From the cell containing the given text, extract its center point as (x, y) coordinate. 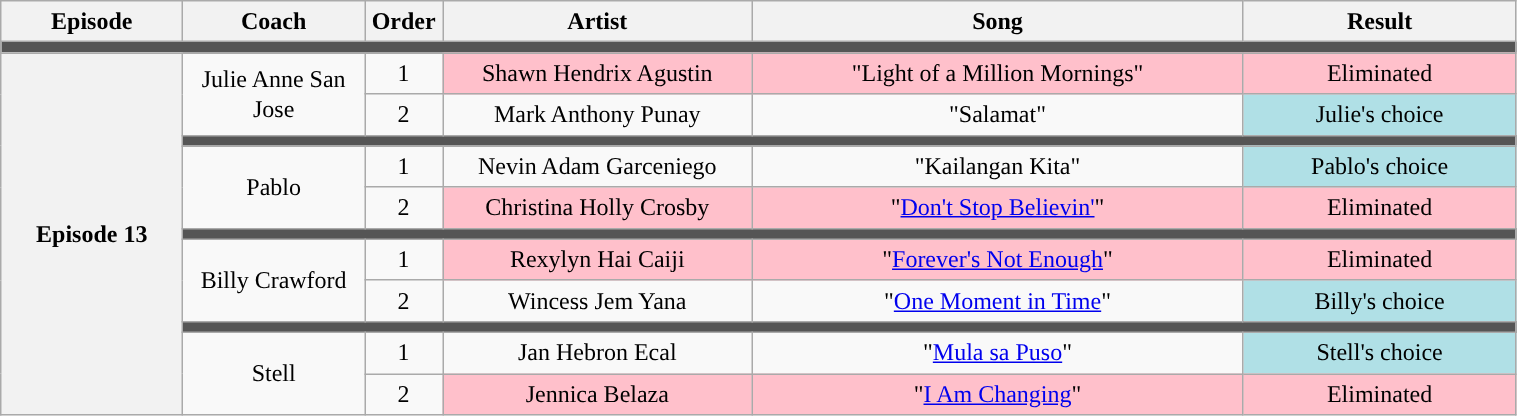
"Kailangan Kita" (998, 166)
Stell's choice (1380, 352)
Nevin Adam Garceniego (598, 166)
Shawn Hendrix Agustin (598, 74)
Jennica Belaza (598, 394)
Billy Crawford (274, 280)
Billy's choice (1380, 300)
Christina Holly Crosby (598, 208)
Jan Hebron Ecal (598, 352)
Order (404, 22)
Rexylyn Hai Caiji (598, 260)
Pablo's choice (1380, 166)
Episode 13 (92, 234)
"Don't Stop Believin'" (998, 208)
Episode (92, 22)
"Salamat" (998, 114)
"One Moment in Time" (998, 300)
Julie Anne San Jose (274, 94)
Result (1380, 22)
Wincess Jem Yana (598, 300)
"Forever's Not Enough" (998, 260)
Artist (598, 22)
"Mula sa Puso" (998, 352)
"Light of a Million Mornings" (998, 74)
Song (998, 22)
Julie's choice (1380, 114)
Pablo (274, 187)
Coach (274, 22)
Stell (274, 373)
"I Am Changing" (998, 394)
Mark Anthony Punay (598, 114)
